Pinpoint the cell where the given text exists, returning its (x, y) midpoint coordinate. 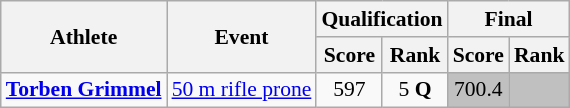
Qualification (382, 19)
Event (242, 36)
700.4 (478, 90)
597 (349, 90)
Final (509, 19)
Athlete (84, 36)
Torben Grimmel (84, 90)
50 m rifle prone (242, 90)
5 Q (414, 90)
